From the cell containing the given text, extract its center point as [x, y] coordinate. 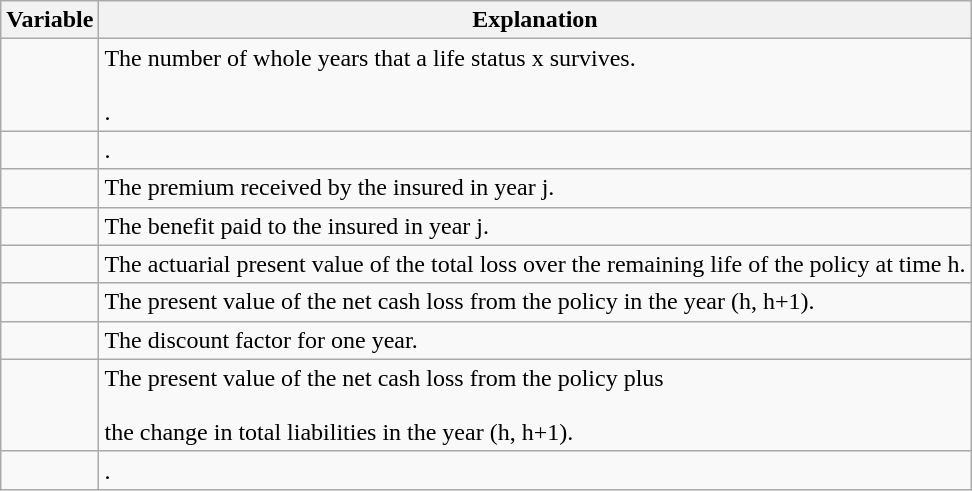
The number of whole years that a life status x survives. . [535, 85]
The present value of the net cash loss from the policy plus the change in total liabilities in the year (h, h+1). [535, 405]
Variable [50, 20]
The premium received by the insured in year j. [535, 188]
The actuarial present value of the total loss over the remaining life of the policy at time h. [535, 264]
The present value of the net cash loss from the policy in the year (h, h+1). [535, 302]
The benefit paid to the insured in year j. [535, 226]
The discount factor for one year. [535, 340]
Explanation [535, 20]
